Search for the cell housing the specified text and yield its (X, Y) center coordinate. 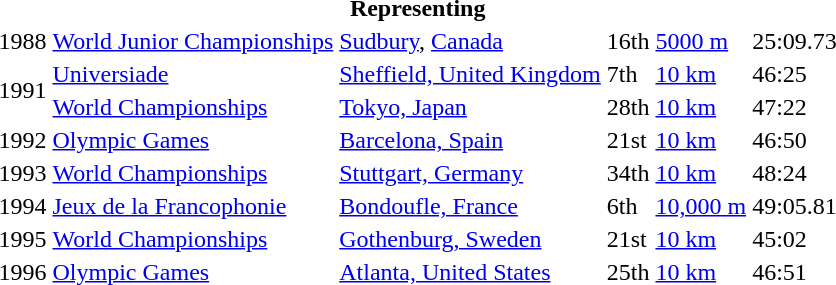
Gothenburg, Sweden (470, 239)
Tokyo, Japan (470, 107)
Barcelona, Spain (470, 140)
7th (628, 74)
34th (628, 173)
Sheffield, United Kingdom (470, 74)
Sudbury, Canada (470, 41)
World Junior Championships (193, 41)
Jeux de la Francophonie (193, 206)
6th (628, 206)
Bondoufle, France (470, 206)
10,000 m (701, 206)
Universiade (193, 74)
Olympic Games (193, 140)
Stuttgart, Germany (470, 173)
28th (628, 107)
5000 m (701, 41)
16th (628, 41)
